Identify which cell holds the provided text, then report its (X, Y) central coordinate. 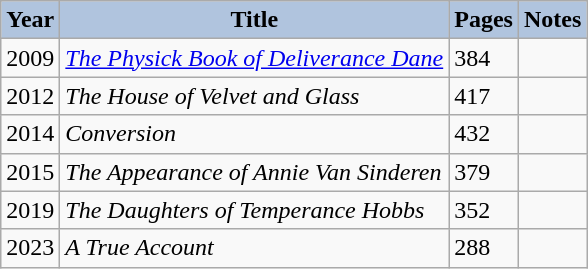
379 (484, 172)
384 (484, 58)
2014 (30, 134)
The Daughters of Temperance Hobbs (254, 210)
The Appearance of Annie Van Sinderen (254, 172)
2023 (30, 248)
Conversion (254, 134)
Title (254, 20)
2019 (30, 210)
Year (30, 20)
432 (484, 134)
The House of Velvet and Glass (254, 96)
2009 (30, 58)
The Physick Book of Deliverance Dane (254, 58)
Notes (552, 20)
A True Account (254, 248)
352 (484, 210)
2015 (30, 172)
288 (484, 248)
Pages (484, 20)
2012 (30, 96)
417 (484, 96)
